Locate the cell with the specified text and output its (X, Y) center coordinate. 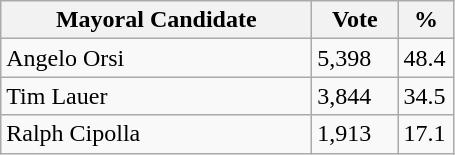
Vote (355, 20)
% (426, 20)
Angelo Orsi (156, 58)
5,398 (355, 58)
Ralph Cipolla (156, 134)
1,913 (355, 134)
Tim Lauer (156, 96)
3,844 (355, 96)
48.4 (426, 58)
34.5 (426, 96)
Mayoral Candidate (156, 20)
17.1 (426, 134)
